Extract the [x, y] coordinate from the center of the cell holding the provided text.  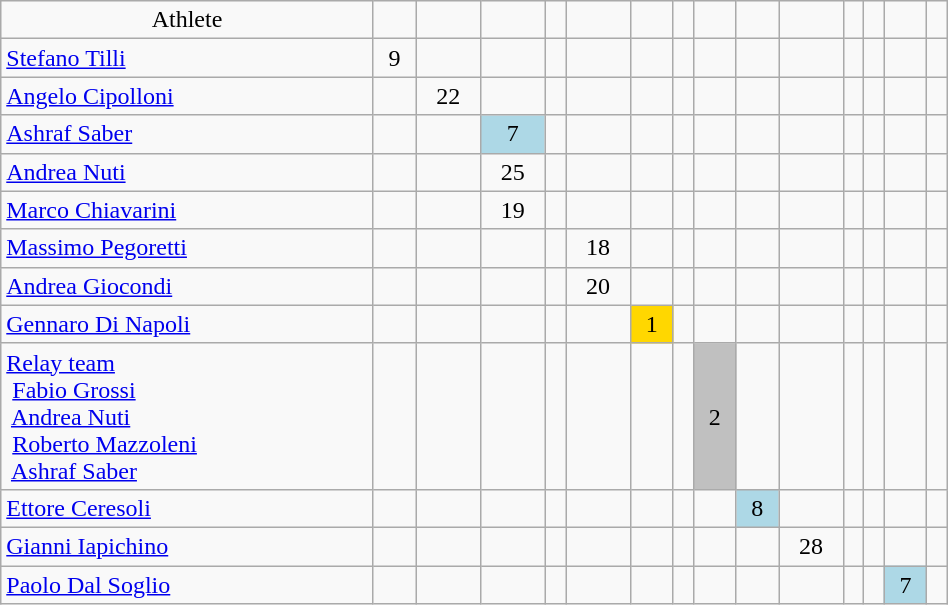
Angelo Cipolloni [187, 96]
2 [714, 416]
Relay team Fabio Grossi Andrea Nuti Roberto Mazzoleni Ashraf Saber [187, 416]
Ashraf Saber [187, 134]
Ettore Ceresoli [187, 508]
Stefano Tilli [187, 58]
1 [652, 324]
Paolo Dal Soglio [187, 585]
8 [758, 508]
Andrea Giocondi [187, 286]
Gennaro Di Napoli [187, 324]
Marco Chiavarini [187, 210]
19 [512, 210]
Gianni Iapichino [187, 546]
Andrea Nuti [187, 172]
22 [448, 96]
Athlete [187, 20]
20 [598, 286]
9 [394, 58]
18 [598, 248]
Massimo Pegoretti [187, 248]
28 [812, 546]
25 [512, 172]
